From the cell containing the given text, extract its center point as (x, y) coordinate. 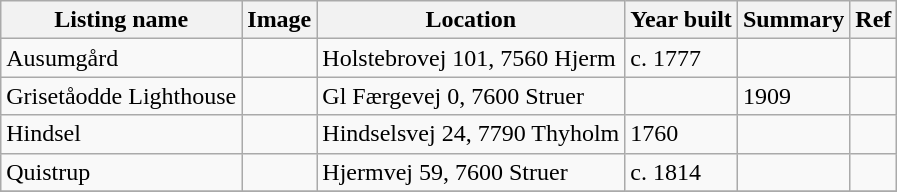
Hindsel (122, 134)
Year built (682, 20)
Listing name (122, 20)
Holstebrovej 101, 7560 Hjerm (471, 58)
c. 1777 (682, 58)
Image (280, 20)
Location (471, 20)
1760 (682, 134)
1909 (793, 96)
Summary (793, 20)
Quistrup (122, 172)
Grisetåodde Lighthouse (122, 96)
Ausumgård (122, 58)
Hjermvej 59, 7600 Struer (471, 172)
Gl Færgevej 0, 7600 Struer (471, 96)
Ref (874, 20)
c. 1814 (682, 172)
Hindselsvej 24, 7790 Thyholm (471, 134)
